Identify which cell holds the provided text, then report its (X, Y) central coordinate. 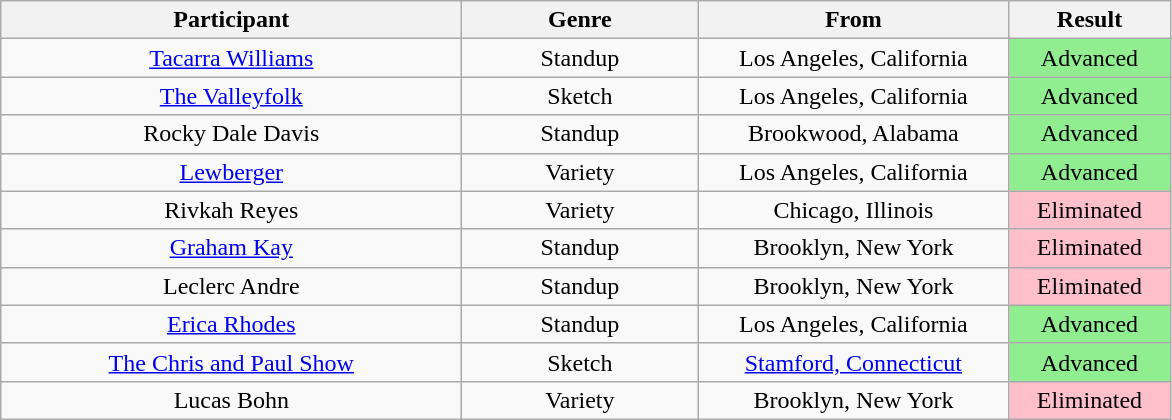
The Chris and Paul Show (232, 362)
Graham Kay (232, 248)
Lewberger (232, 172)
Genre (580, 20)
Lucas Bohn (232, 400)
Erica Rhodes (232, 324)
Stamford, Connecticut (854, 362)
Rivkah Reyes (232, 210)
Result (1090, 20)
Tacarra Williams (232, 58)
The Valleyfolk (232, 96)
Brookwood, Alabama (854, 134)
From (854, 20)
Leclerc Andre (232, 286)
Participant (232, 20)
Rocky Dale Davis (232, 134)
Chicago, Illinois (854, 210)
